Detect which cell encompasses the target text, then output its [X, Y] center coordinate. 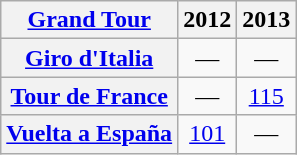
Grand Tour [90, 20]
2012 [208, 20]
101 [208, 134]
Tour de France [90, 96]
Giro d'Italia [90, 58]
115 [266, 96]
2013 [266, 20]
Vuelta a España [90, 134]
